Find where the given text appears and provide that cell's center as [x, y] coordinate. 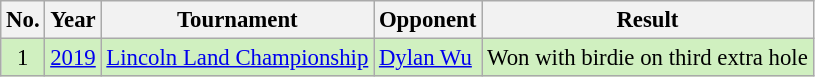
Lincoln Land Championship [238, 58]
1 [23, 58]
Won with birdie on third extra hole [648, 58]
Dylan Wu [428, 58]
Result [648, 20]
Opponent [428, 20]
Tournament [238, 20]
2019 [73, 58]
Year [73, 20]
No. [23, 20]
